Return the (x, y) coordinate for the center point of the cell that contains the specified text.  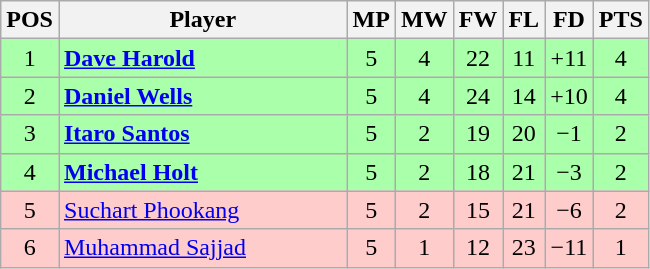
MW (424, 20)
FD (570, 20)
12 (478, 248)
14 (524, 96)
+10 (570, 96)
MP (371, 20)
+11 (570, 58)
Muhammad Sajjad (202, 248)
18 (478, 172)
PTS (620, 20)
Player (202, 20)
6 (30, 248)
15 (478, 210)
22 (478, 58)
−1 (570, 134)
Suchart Phookang (202, 210)
FL (524, 20)
20 (524, 134)
Dave Harold (202, 58)
24 (478, 96)
−3 (570, 172)
19 (478, 134)
Michael Holt (202, 172)
−6 (570, 210)
11 (524, 58)
FW (478, 20)
POS (30, 20)
−11 (570, 248)
3 (30, 134)
Itaro Santos (202, 134)
Daniel Wells (202, 96)
23 (524, 248)
